Extract the (x, y) coordinate from the center of the cell holding the provided text.  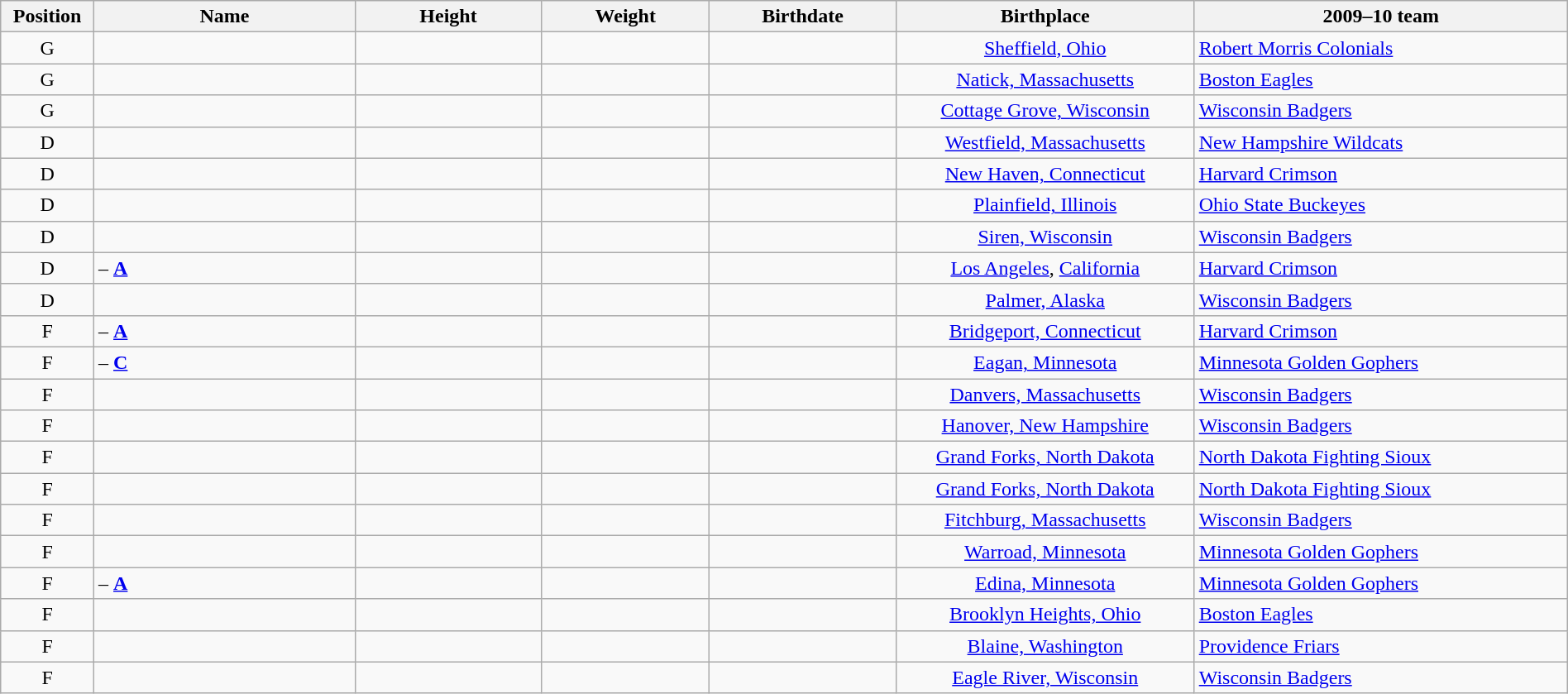
Hanover, New Hampshire (1045, 426)
Fitchburg, Massachusetts (1045, 520)
Height (448, 17)
Position (48, 17)
Sheffield, Ohio (1045, 48)
Los Angeles, California (1045, 268)
Eagle River, Wisconsin (1045, 677)
Natick, Massachusetts (1045, 79)
Warroad, Minnesota (1045, 552)
Birthplace (1045, 17)
Ohio State Buckeyes (1381, 205)
Brooklyn Heights, Ohio (1045, 615)
Name (225, 17)
Robert Morris Colonials (1381, 48)
– C (225, 362)
2009–10 team (1381, 17)
Cottage Grove, Wisconsin (1045, 111)
Edina, Minnesota (1045, 583)
Westfield, Massachusetts (1045, 142)
Providence Friars (1381, 646)
Bridgeport, Connecticut (1045, 331)
Blaine, Washington (1045, 646)
Plainfield, Illinois (1045, 205)
Eagan, Minnesota (1045, 362)
Palmer, Alaska (1045, 299)
Danvers, Massachusetts (1045, 395)
Weight (625, 17)
Siren, Wisconsin (1045, 237)
New Haven, Connecticut (1045, 174)
Birthdate (803, 17)
New Hampshire Wildcats (1381, 142)
